Locate the cell with the specified text and output its [x, y] center coordinate. 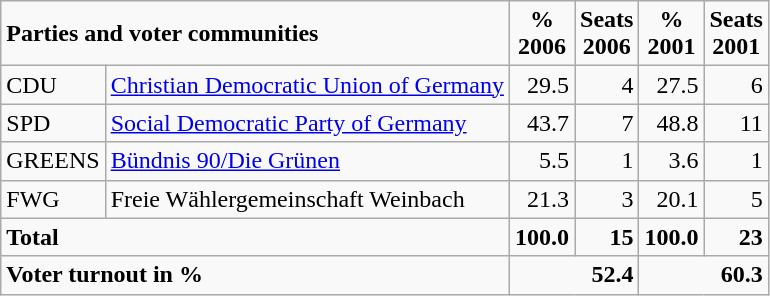
Seats2006 [607, 34]
Christian Democratic Union of Germany [307, 85]
CDU [53, 85]
21.3 [542, 199]
5 [736, 199]
4 [607, 85]
15 [607, 237]
5.5 [542, 161]
7 [607, 123]
GREENS [53, 161]
Seats2001 [736, 34]
29.5 [542, 85]
SPD [53, 123]
3 [607, 199]
Social Democratic Party of Germany [307, 123]
%2006 [542, 34]
11 [736, 123]
Freie Wählergemeinschaft Weinbach [307, 199]
3.6 [672, 161]
Parties and voter communities [256, 34]
27.5 [672, 85]
6 [736, 85]
48.8 [672, 123]
Bündnis 90/Die Grünen [307, 161]
Voter turnout in % [256, 275]
60.3 [704, 275]
20.1 [672, 199]
Total [256, 237]
43.7 [542, 123]
52.4 [574, 275]
FWG [53, 199]
%2001 [672, 34]
23 [736, 237]
